Return [X, Y] of the center of cell containing provided text 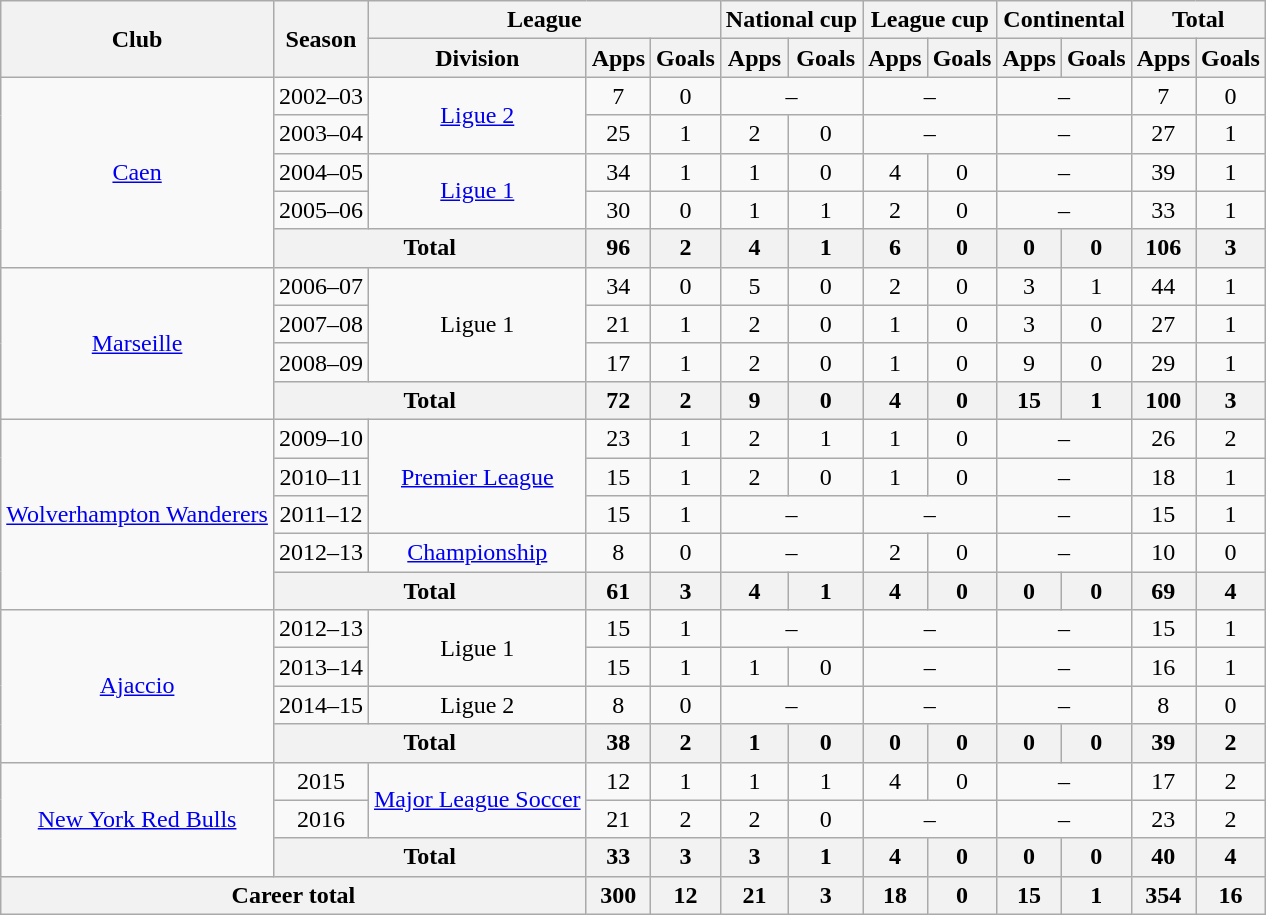
Championship [477, 553]
Major League Soccer [477, 800]
Career total [294, 895]
2006–07 [320, 286]
Ajaccio [138, 686]
2005–06 [320, 210]
10 [1163, 553]
29 [1163, 362]
2009–10 [320, 438]
69 [1163, 591]
League [544, 20]
26 [1163, 438]
2010–11 [320, 477]
38 [618, 743]
100 [1163, 400]
Club [138, 39]
2015 [320, 781]
44 [1163, 286]
Marseille [138, 343]
72 [618, 400]
2016 [320, 819]
300 [618, 895]
Premier League [477, 476]
Season [320, 39]
2014–15 [320, 705]
6 [895, 248]
2003–04 [320, 134]
2008–09 [320, 362]
Division [477, 58]
National cup [791, 20]
2002–03 [320, 96]
106 [1163, 248]
New York Red Bulls [138, 819]
2007–08 [320, 324]
Wolverhampton Wanderers [138, 514]
61 [618, 591]
30 [618, 210]
354 [1163, 895]
5 [754, 286]
2013–14 [320, 667]
2004–05 [320, 172]
2011–12 [320, 515]
96 [618, 248]
Continental [1064, 20]
Caen [138, 172]
25 [618, 134]
40 [1163, 857]
League cup [930, 20]
